Find where the given text appears and provide that cell's center as [x, y] coordinate. 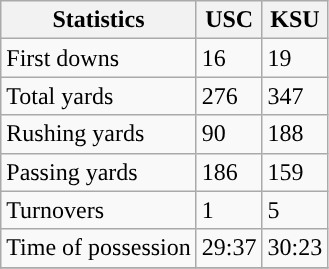
276 [229, 96]
16 [229, 58]
Statistics [99, 20]
Time of possession [99, 248]
19 [295, 58]
347 [295, 96]
1 [229, 210]
Turnovers [99, 210]
186 [229, 172]
First downs [99, 58]
30:23 [295, 248]
KSU [295, 20]
159 [295, 172]
29:37 [229, 248]
Total yards [99, 96]
90 [229, 134]
5 [295, 210]
Rushing yards [99, 134]
USC [229, 20]
188 [295, 134]
Passing yards [99, 172]
